Identify which cell holds the provided text, then report its (X, Y) central coordinate. 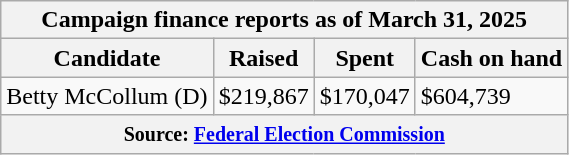
Raised (264, 58)
$219,867 (264, 96)
Campaign finance reports as of March 31, 2025 (284, 20)
Candidate (107, 58)
Spent (364, 58)
$604,739 (491, 96)
Betty McCollum (D) (107, 96)
$170,047 (364, 96)
Cash on hand (491, 58)
Source: Federal Election Commission (284, 134)
